Output the (x, y) coordinate of the center of the cell containing the given text.  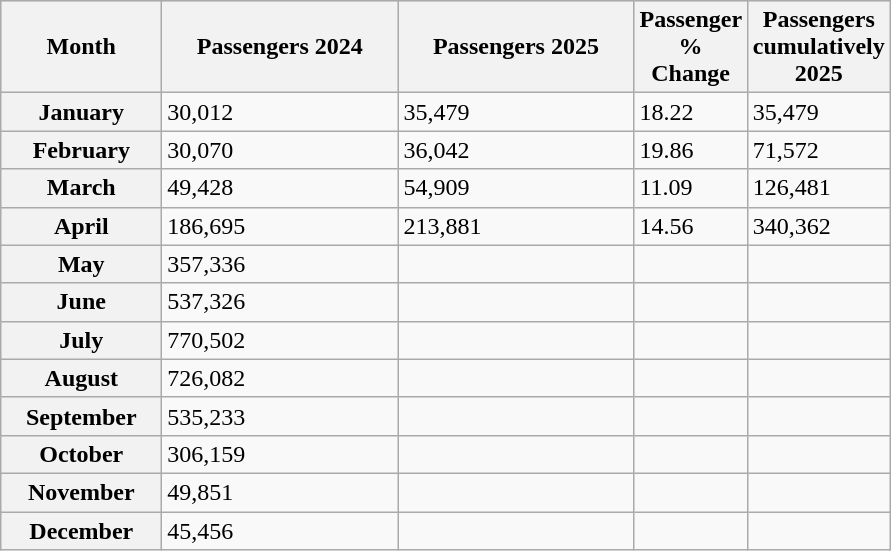
18.22 (690, 112)
19.86 (690, 150)
November (82, 492)
36,042 (516, 150)
Passengers 2025 (516, 47)
213,881 (516, 226)
535,233 (280, 416)
11.09 (690, 188)
May (82, 264)
August (82, 378)
Passenger % Change (690, 47)
January (82, 112)
186,695 (280, 226)
770,502 (280, 340)
306,159 (280, 454)
Month (82, 47)
126,481 (818, 188)
June (82, 302)
340,362 (818, 226)
30,012 (280, 112)
September (82, 416)
Passengers cumulatively 2025 (818, 47)
30,070 (280, 150)
October (82, 454)
April (82, 226)
726,082 (280, 378)
Passengers 2024 (280, 47)
February (82, 150)
December (82, 531)
14.56 (690, 226)
45,456 (280, 531)
357,336 (280, 264)
71,572 (818, 150)
July (82, 340)
537,326 (280, 302)
March (82, 188)
49,851 (280, 492)
54,909 (516, 188)
49,428 (280, 188)
